Scan for the cell matching the given text and deliver its [X, Y] coordinate at center. 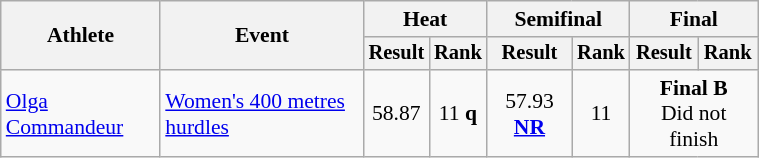
Athlete [81, 36]
11 q [458, 114]
Olga Commandeur [81, 114]
57.93 NR [530, 114]
Semifinal [558, 19]
Women's 400 metres hurdles [262, 114]
11 [601, 114]
58.87 [397, 114]
Event [262, 36]
Final [694, 19]
Final B Did not finish [694, 114]
Heat [426, 19]
